Return [X, Y] of the center of cell containing provided text 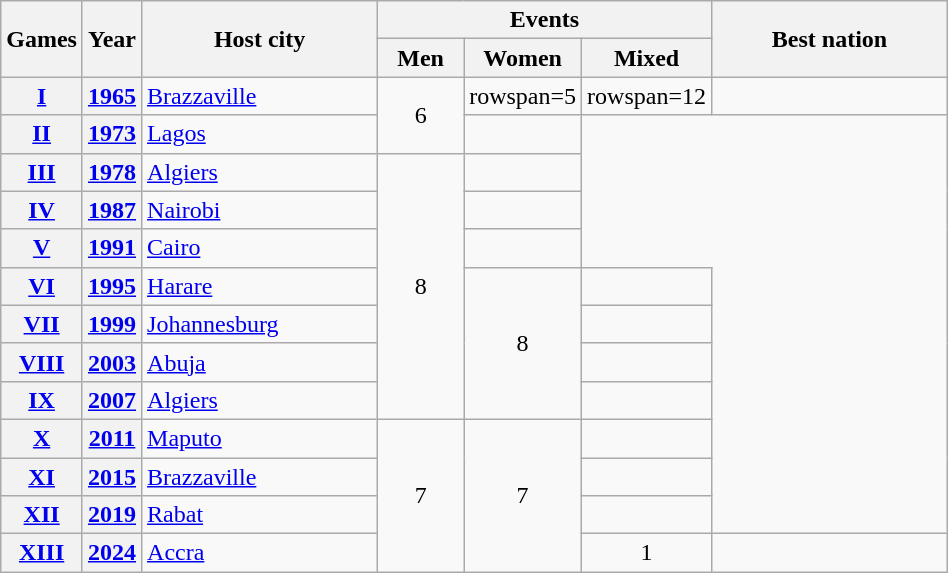
Mixed [647, 58]
1965 [112, 96]
IV [42, 210]
VII [42, 324]
6 [421, 115]
VI [42, 286]
1999 [112, 324]
2003 [112, 362]
Women [523, 58]
rowspan=12 [647, 96]
2015 [112, 477]
II [42, 134]
1987 [112, 210]
1 [647, 553]
1995 [112, 286]
X [42, 438]
XII [42, 515]
2019 [112, 515]
III [42, 172]
V [42, 248]
1991 [112, 248]
Maputo [260, 438]
Events [545, 20]
Cairo [260, 248]
Harare [260, 286]
VIII [42, 362]
rowspan=5 [523, 96]
Abuja [260, 362]
Nairobi [260, 210]
2007 [112, 400]
1973 [112, 134]
Best nation [829, 39]
Accra [260, 553]
Johannesburg [260, 324]
XIII [42, 553]
1978 [112, 172]
Lagos [260, 134]
2011 [112, 438]
Rabat [260, 515]
Games [42, 39]
XI [42, 477]
I [42, 96]
Men [421, 58]
IX [42, 400]
2024 [112, 553]
Year [112, 39]
Host city [260, 39]
